For the text-containing cell, return its midpoint in [x, y] coordinate format. 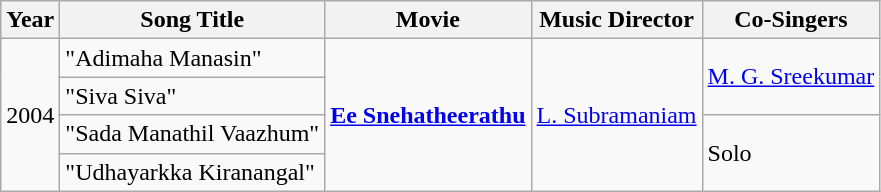
Movie [428, 20]
"Adimaha Manasin" [192, 58]
Song Title [192, 20]
Music Director [616, 20]
2004 [30, 115]
Ee Snehatheerathu [428, 115]
"Udhayarkka Kiranangal" [192, 172]
L. Subramaniam [616, 115]
M. G. Sreekumar [791, 77]
Solo [791, 153]
Co-Singers [791, 20]
"Sada Manathil Vaazhum" [192, 134]
Year [30, 20]
"Siva Siva" [192, 96]
